Return the (X, Y) coordinate for the center point of the cell that contains the specified text.  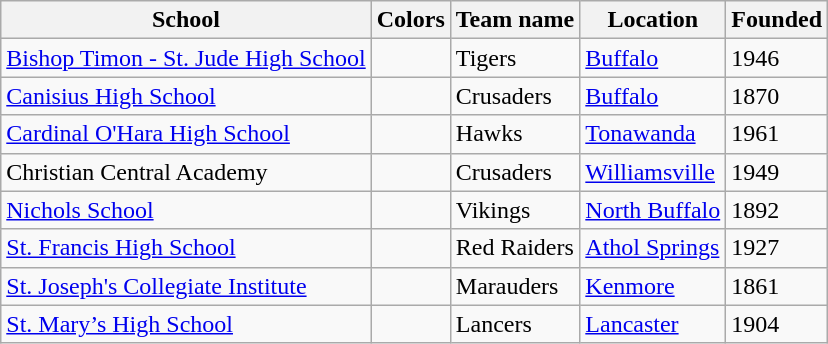
Williamsville (653, 172)
School (186, 20)
Athol Springs (653, 248)
1870 (777, 96)
Kenmore (653, 286)
Red Raiders (515, 248)
Nichols School (186, 210)
Lancers (515, 324)
Location (653, 20)
St. Francis High School (186, 248)
1949 (777, 172)
Lancaster (653, 324)
Founded (777, 20)
North Buffalo (653, 210)
Canisius High School (186, 96)
1904 (777, 324)
1927 (777, 248)
Tonawanda (653, 134)
Colors (410, 20)
Cardinal O'Hara High School (186, 134)
Tigers (515, 58)
Marauders (515, 286)
1861 (777, 286)
Team name (515, 20)
Vikings (515, 210)
Bishop Timon - St. Jude High School (186, 58)
1946 (777, 58)
Hawks (515, 134)
1892 (777, 210)
1961 (777, 134)
St. Joseph's Collegiate Institute (186, 286)
Christian Central Academy (186, 172)
St. Mary’s High School (186, 324)
